Provide the [x, y] coordinate of the cell's center where the given text is located.  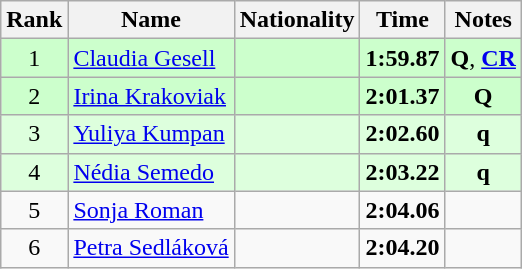
Sonja Roman [151, 210]
Name [151, 20]
Time [402, 20]
Q [483, 96]
1:59.87 [402, 58]
Petra Sedláková [151, 248]
2:04.20 [402, 248]
1 [34, 58]
3 [34, 134]
Nédia Semedo [151, 172]
2:02.60 [402, 134]
4 [34, 172]
Nationality [297, 20]
5 [34, 210]
Irina Krakoviak [151, 96]
6 [34, 248]
Claudia Gesell [151, 58]
2:04.06 [402, 210]
Q, CR [483, 58]
2:01.37 [402, 96]
Notes [483, 20]
2:03.22 [402, 172]
Rank [34, 20]
2 [34, 96]
Yuliya Kumpan [151, 134]
